Find where the given text appears and provide that cell's center as (X, Y) coordinate. 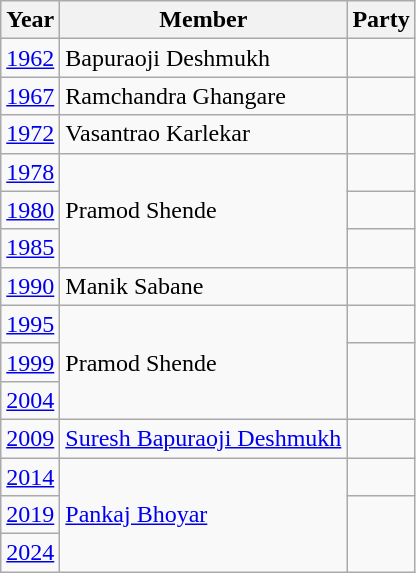
2019 (30, 515)
1995 (30, 324)
Ramchandra Ghangare (204, 96)
1985 (30, 248)
1962 (30, 58)
Pankaj Bhoyar (204, 515)
2014 (30, 477)
Party (381, 20)
1999 (30, 362)
1990 (30, 286)
Member (204, 20)
Year (30, 20)
Bapuraoji Deshmukh (204, 58)
1967 (30, 96)
1972 (30, 134)
1980 (30, 210)
Manik Sabane (204, 286)
Vasantrao Karlekar (204, 134)
Suresh Bapuraoji Deshmukh (204, 438)
2009 (30, 438)
2004 (30, 400)
1978 (30, 172)
2024 (30, 553)
